Search for the cell housing the specified text and yield its [X, Y] center coordinate. 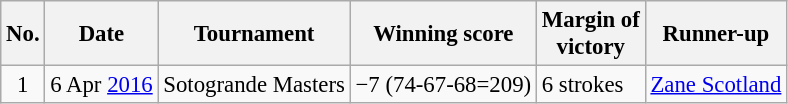
No. [23, 34]
Zane Scotland [716, 85]
Runner-up [716, 34]
Winning score [443, 34]
Date [102, 34]
Sotogrande Masters [254, 85]
Tournament [254, 34]
6 strokes [590, 85]
1 [23, 85]
Margin ofvictory [590, 34]
6 Apr 2016 [102, 85]
−7 (74-67-68=209) [443, 85]
